Provide the [x, y] coordinate of the cell's center where the given text is located.  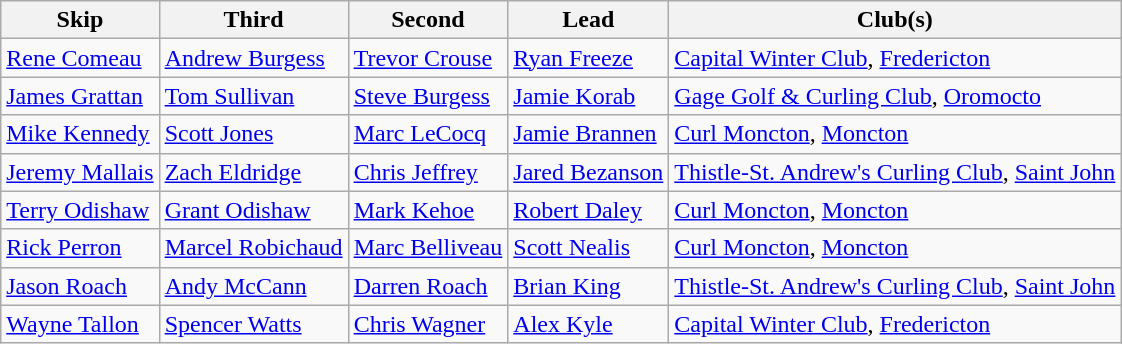
Jason Roach [80, 286]
Mark Kehoe [428, 210]
Marc Belliveau [428, 248]
James Grattan [80, 96]
Zach Eldridge [254, 172]
Andrew Burgess [254, 58]
Lead [588, 20]
Jared Bezanson [588, 172]
Chris Jeffrey [428, 172]
Wayne Tallon [80, 324]
Darren Roach [428, 286]
Steve Burgess [428, 96]
Spencer Watts [254, 324]
Jamie Korab [588, 96]
Grant Odishaw [254, 210]
Brian King [588, 286]
Third [254, 20]
Second [428, 20]
Club(s) [895, 20]
Marc LeCocq [428, 134]
Marcel Robichaud [254, 248]
Chris Wagner [428, 324]
Scott Jones [254, 134]
Trevor Crouse [428, 58]
Alex Kyle [588, 324]
Scott Nealis [588, 248]
Robert Daley [588, 210]
Jeremy Mallais [80, 172]
Jamie Brannen [588, 134]
Andy McCann [254, 286]
Ryan Freeze [588, 58]
Mike Kennedy [80, 134]
Skip [80, 20]
Gage Golf & Curling Club, Oromocto [895, 96]
Rick Perron [80, 248]
Terry Odishaw [80, 210]
Tom Sullivan [254, 96]
Rene Comeau [80, 58]
